Scan for the cell matching the given text and deliver its [x, y] coordinate at center. 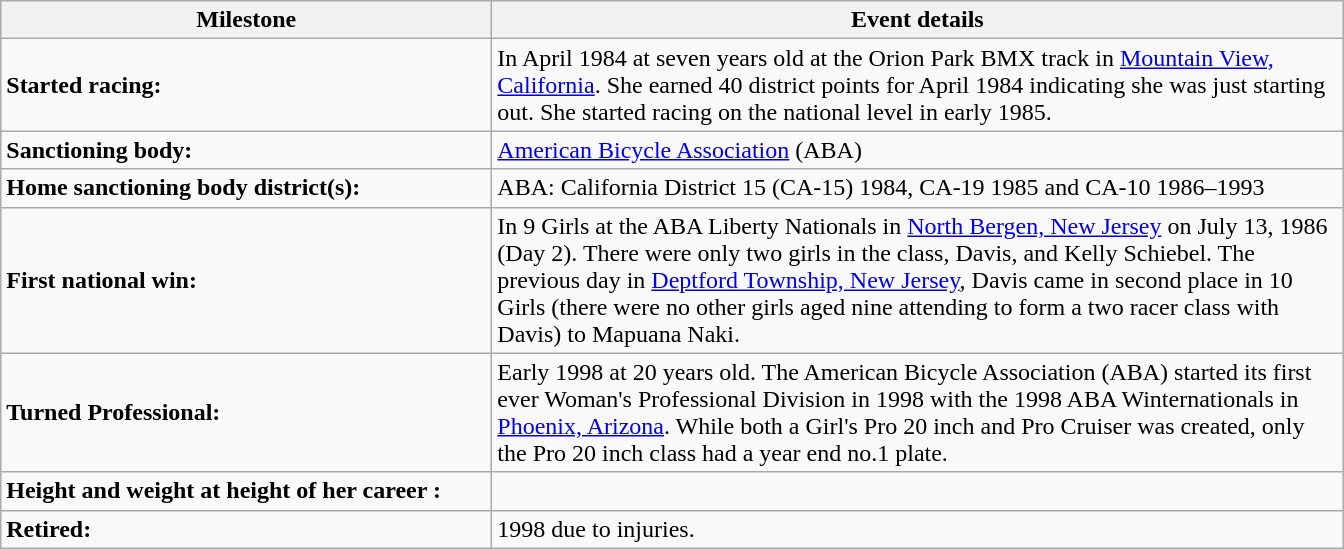
Height and weight at height of her career : [246, 491]
Event details [918, 20]
Sanctioning body: [246, 150]
First national win: [246, 280]
Started racing: [246, 85]
ABA: California District 15 (CA-15) 1984, CA-19 1985 and CA-10 1986–1993 [918, 188]
American Bicycle Association (ABA) [918, 150]
Turned Professional: [246, 412]
Milestone [246, 20]
Home sanctioning body district(s): [246, 188]
Retired: [246, 529]
1998 due to injuries. [918, 529]
